For the text-containing cell, return its midpoint in (x, y) coordinate format. 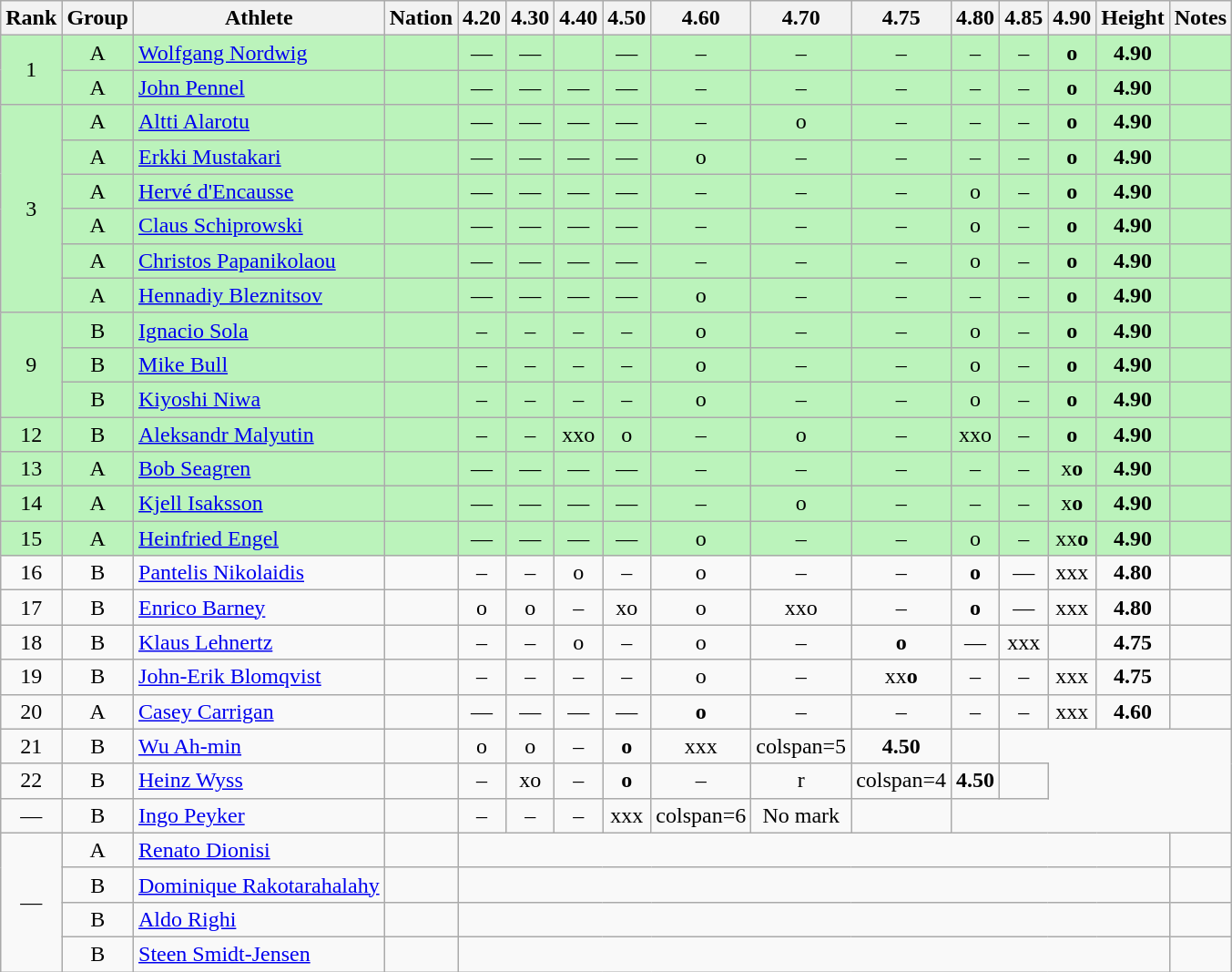
17 (31, 608)
Bob Seagren (260, 469)
Klaus Lehnertz (260, 642)
Aleksandr Malyutin (260, 435)
Heinfried Engel (260, 538)
No mark (801, 815)
Steen Smidt-Jensen (260, 954)
Christos Papanikolaou (260, 261)
3 (31, 209)
Casey Carrigan (260, 711)
Nation (421, 18)
Kjell Isaksson (260, 504)
13 (31, 469)
Erkki Mustakari (260, 157)
Height (1133, 18)
1 (31, 70)
Aldo Righi (260, 919)
Wolfgang Nordwig (260, 53)
Heinz Wyss (260, 781)
Group (98, 18)
Rank (31, 18)
Kiyoshi Niwa (260, 399)
21 (31, 746)
Wu Ah-min (260, 746)
19 (31, 677)
4.20 (483, 18)
John-Erik Blomqvist (260, 677)
Ingo Peyker (260, 815)
18 (31, 642)
9 (31, 364)
4.70 (801, 18)
Hennadiy Bleznitsov (260, 295)
14 (31, 504)
16 (31, 573)
Renato Dionisi (260, 850)
colspan=5 (801, 746)
22 (31, 781)
Enrico Barney (260, 608)
Mike Bull (260, 364)
15 (31, 538)
Altti Alarotu (260, 122)
Hervé d'Encausse (260, 191)
Dominique Rakotarahalahy (260, 885)
Notes (1200, 18)
John Pennel (260, 87)
Claus Schiprowski (260, 226)
20 (31, 711)
colspan=6 (701, 815)
4.30 (530, 18)
4.85 (1023, 18)
colspan=4 (901, 781)
12 (31, 435)
Pantelis Nikolaidis (260, 573)
Athlete (260, 18)
Ignacio Sola (260, 330)
4.40 (579, 18)
r (801, 781)
